For the text-containing cell, return its midpoint in (x, y) coordinate format. 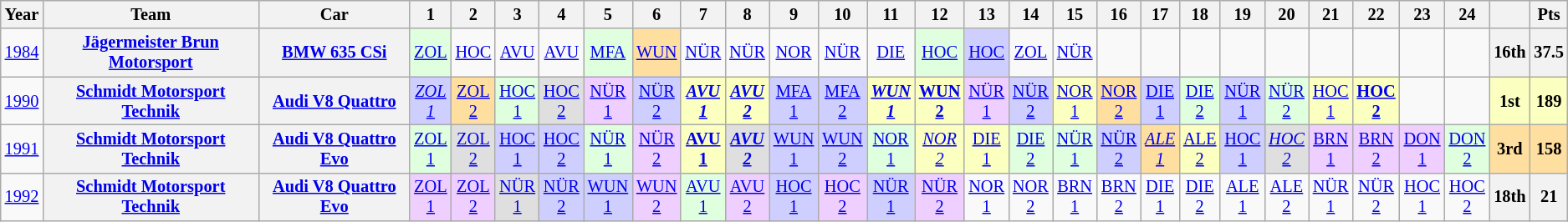
Car (335, 14)
9 (794, 14)
1992 (22, 197)
1991 (22, 149)
DON1 (1422, 149)
7 (702, 14)
16th (1509, 53)
1984 (22, 53)
2 (473, 14)
1st (1509, 101)
1 (430, 14)
3 (517, 14)
Audi V8 Quattro (335, 101)
MFA1 (794, 101)
20 (1286, 14)
16 (1119, 14)
6 (656, 14)
13 (987, 14)
37.5 (1549, 53)
BMW 635 CSi (335, 53)
18th (1509, 197)
24 (1467, 14)
Year (22, 14)
Pts (1549, 14)
4 (562, 14)
158 (1549, 149)
NOR (794, 53)
11 (891, 14)
1990 (22, 101)
18 (1199, 14)
8 (748, 14)
22 (1376, 14)
5 (608, 14)
3rd (1509, 149)
23 (1422, 14)
15 (1075, 14)
10 (842, 14)
MFA2 (842, 101)
Team (151, 14)
189 (1549, 101)
14 (1030, 14)
12 (940, 14)
17 (1160, 14)
MFA (608, 53)
WUN (656, 53)
DIE (891, 53)
19 (1243, 14)
Jägermeister Brun Motorsport (151, 53)
DON2 (1467, 149)
